Scan for the cell matching the given text and deliver its (x, y) coordinate at center. 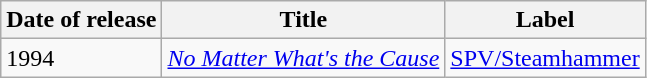
Date of release (82, 20)
Label (545, 20)
1994 (82, 58)
Title (304, 20)
No Matter What's the Cause (304, 58)
SPV/Steamhammer (545, 58)
